Find where the given text appears and provide that cell's center as [X, Y] coordinate. 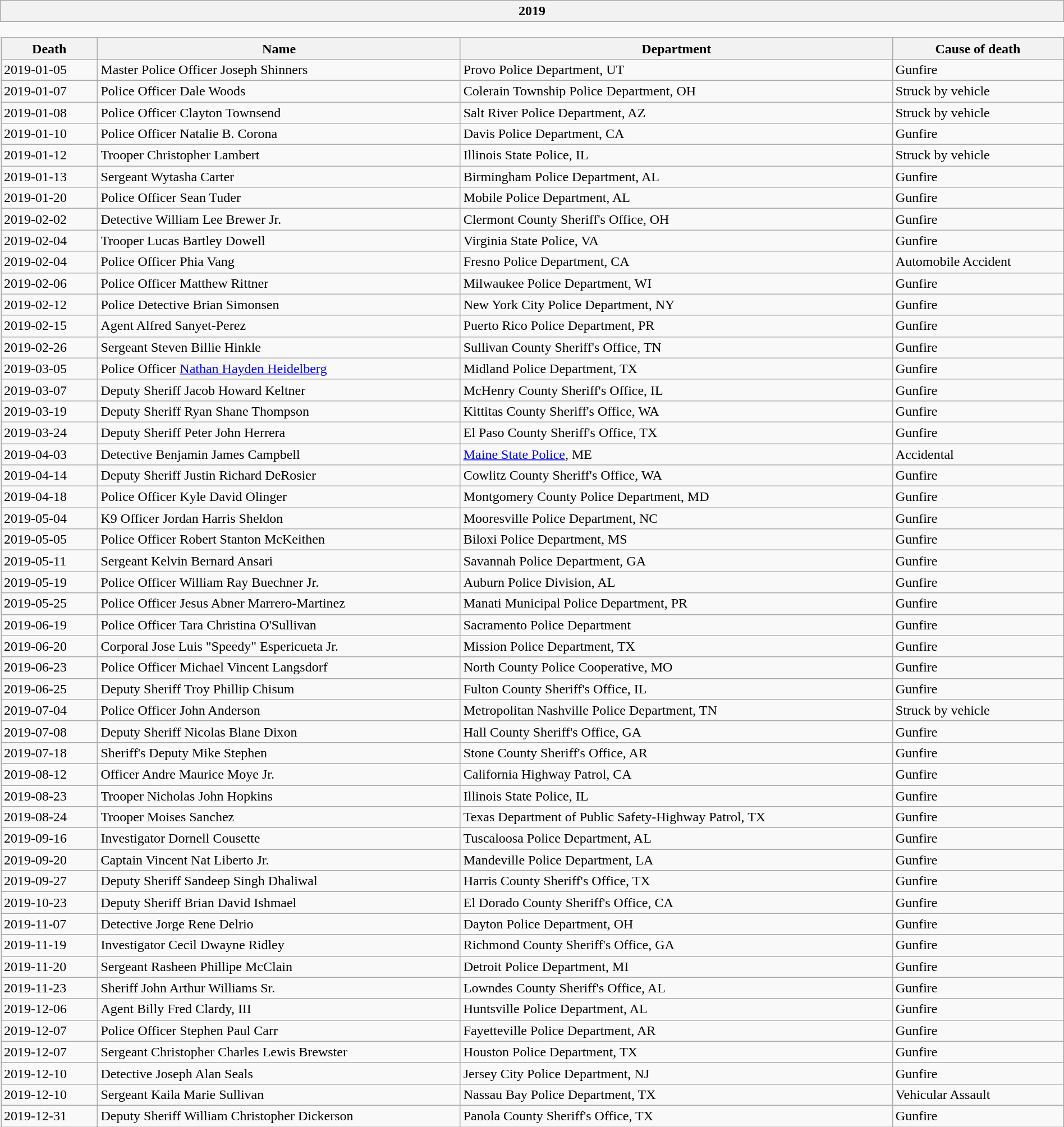
2019-08-23 [49, 796]
McHenry County Sheriff's Office, IL [676, 390]
Police Officer Sean Tuder [279, 198]
2019-11-23 [49, 988]
Metropolitan Nashville Police Department, TN [676, 710]
2019-08-12 [49, 774]
2019-04-18 [49, 497]
Investigator Dornell Cousette [279, 839]
2019-01-12 [49, 155]
Name [279, 48]
Police Officer Jesus Abner Marrero-Martinez [279, 604]
Vehicular Assault [978, 1094]
2019-03-24 [49, 433]
2019-07-08 [49, 732]
Sergeant Christopher Charles Lewis Brewster [279, 1052]
Police Officer Tara Christina O'Sullivan [279, 625]
Agent Billy Fred Clardy, III [279, 1009]
Deputy Sheriff Jacob Howard Keltner [279, 390]
Police Officer Natalie B. Corona [279, 134]
2019-12-31 [49, 1116]
2019-02-26 [49, 347]
Detective Joseph Alan Seals [279, 1073]
Police Officer Robert Stanton McKeithen [279, 540]
2019-03-07 [49, 390]
2019-11-20 [49, 967]
Texas Department of Public Safety-Highway Patrol, TX [676, 817]
Captain Vincent Nat Liberto Jr. [279, 860]
Master Police Officer Joseph Shinners [279, 70]
Police Officer Matthew Rittner [279, 283]
Police Detective Brian Simonsen [279, 305]
Police Officer Clayton Townsend [279, 113]
Sergeant Kaila Marie Sullivan [279, 1094]
Police Officer John Anderson [279, 710]
Deputy Sheriff Troy Phillip Chisum [279, 689]
Police Officer Dale Woods [279, 91]
2019 [532, 11]
Panola County Sheriff's Office, TX [676, 1116]
Deputy Sheriff Sandeep Singh Dhaliwal [279, 881]
Death [49, 48]
2019-01-07 [49, 91]
Kittitas County Sheriff's Office, WA [676, 411]
Stone County Sheriff's Office, AR [676, 753]
El Dorado County Sheriff's Office, CA [676, 903]
2019-03-05 [49, 369]
2019-01-05 [49, 70]
2019-08-24 [49, 817]
2019-01-13 [49, 177]
Police Officer Nathan Hayden Heidelberg [279, 369]
2019-07-04 [49, 710]
Provo Police Department, UT [676, 70]
Puerto Rico Police Department, PR [676, 326]
2019-02-12 [49, 305]
Mandeville Police Department, LA [676, 860]
Corporal Jose Luis "Speedy" Espericueta Jr. [279, 646]
Cowlitz County Sheriff's Office, WA [676, 476]
Sergeant Kelvin Bernard Ansari [279, 561]
Detroit Police Department, MI [676, 967]
2019-11-07 [49, 924]
Department [676, 48]
2019-05-19 [49, 582]
Detective Benjamin James Campbell [279, 454]
Agent Alfred Sanyet-Perez [279, 326]
2019-03-19 [49, 411]
Sullivan County Sheriff's Office, TN [676, 347]
Savannah Police Department, GA [676, 561]
2019-04-03 [49, 454]
Hall County Sheriff's Office, GA [676, 732]
Birmingham Police Department, AL [676, 177]
2019-11-19 [49, 945]
Salt River Police Department, AZ [676, 113]
North County Police Cooperative, MO [676, 668]
Trooper Nicholas John Hopkins [279, 796]
Richmond County Sheriff's Office, GA [676, 945]
Milwaukee Police Department, WI [676, 283]
Police Officer Michael Vincent Langsdorf [279, 668]
Detective Jorge Rene Delrio [279, 924]
Biloxi Police Department, MS [676, 540]
Fayetteville Police Department, AR [676, 1031]
Auburn Police Division, AL [676, 582]
Harris County Sheriff's Office, TX [676, 881]
2019-02-06 [49, 283]
Virginia State Police, VA [676, 241]
2019-06-25 [49, 689]
Maine State Police, ME [676, 454]
2019-05-11 [49, 561]
2019-05-04 [49, 518]
2019-06-19 [49, 625]
Montgomery County Police Department, MD [676, 497]
Mobile Police Department, AL [676, 198]
Deputy Sheriff William Christopher Dickerson [279, 1116]
Sergeant Wytasha Carter [279, 177]
Mooresville Police Department, NC [676, 518]
Trooper Christopher Lambert [279, 155]
2019-09-16 [49, 839]
2019-02-15 [49, 326]
New York City Police Department, NY [676, 305]
Cause of death [978, 48]
Deputy Sheriff Peter John Herrera [279, 433]
Accidental [978, 454]
2019-12-06 [49, 1009]
2019-06-23 [49, 668]
Mission Police Department, TX [676, 646]
Nassau Bay Police Department, TX [676, 1094]
Manati Municipal Police Department, PR [676, 604]
El Paso County Sheriff's Office, TX [676, 433]
2019-02-02 [49, 219]
Tuscaloosa Police Department, AL [676, 839]
Deputy Sheriff Justin Richard DeRosier [279, 476]
Deputy Sheriff Ryan Shane Thompson [279, 411]
Colerain Township Police Department, OH [676, 91]
Police Officer Phia Vang [279, 262]
Huntsville Police Department, AL [676, 1009]
Clermont County Sheriff's Office, OH [676, 219]
2019-05-25 [49, 604]
Lowndes County Sheriff's Office, AL [676, 988]
Investigator Cecil Dwayne Ridley [279, 945]
Police Officer William Ray Buechner Jr. [279, 582]
2019-01-20 [49, 198]
2019-04-14 [49, 476]
2019-10-23 [49, 903]
Police Officer Kyle David Olinger [279, 497]
Detective William Lee Brewer Jr. [279, 219]
2019-09-27 [49, 881]
2019-06-20 [49, 646]
Police Officer Stephen Paul Carr [279, 1031]
Sheriff John Arthur Williams Sr. [279, 988]
2019-05-05 [49, 540]
Deputy Sheriff Nicolas Blane Dixon [279, 732]
K9 Officer Jordan Harris Sheldon [279, 518]
Dayton Police Department, OH [676, 924]
Sergeant Steven Billie Hinkle [279, 347]
2019-01-10 [49, 134]
Trooper Moises Sanchez [279, 817]
Sacramento Police Department [676, 625]
Sergeant Rasheen Phillipe McClain [279, 967]
2019-07-18 [49, 753]
Sheriff's Deputy Mike Stephen [279, 753]
2019-09-20 [49, 860]
Trooper Lucas Bartley Dowell [279, 241]
California Highway Patrol, CA [676, 774]
Officer Andre Maurice Moye Jr. [279, 774]
Fulton County Sheriff's Office, IL [676, 689]
2019-01-08 [49, 113]
Jersey City Police Department, NJ [676, 1073]
Davis Police Department, CA [676, 134]
Deputy Sheriff Brian David Ishmael [279, 903]
Midland Police Department, TX [676, 369]
Automobile Accident [978, 262]
Houston Police Department, TX [676, 1052]
Fresno Police Department, CA [676, 262]
